Return the (X, Y) coordinate for the center point of the cell that contains the specified text.  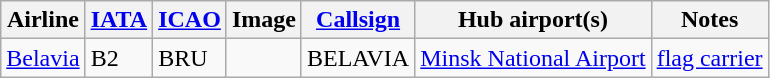
Notes (710, 20)
Belavia (43, 58)
BELAVIA (358, 58)
B2 (119, 58)
BRU (190, 58)
Minsk National Airport (533, 58)
Callsign (358, 20)
Image (264, 20)
IATA (119, 20)
flag carrier (710, 58)
Hub airport(s) (533, 20)
Airline (43, 20)
ICAO (190, 20)
